Search for the cell housing the specified text and yield its [x, y] center coordinate. 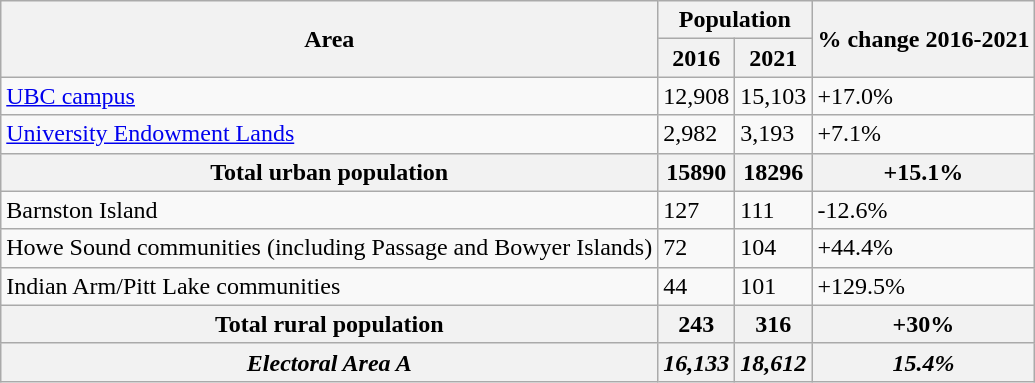
44 [696, 286]
Indian Arm/Pitt Lake communities [330, 286]
Howe Sound communities (including Passage and Bowyer Islands) [330, 248]
18296 [774, 172]
16,133 [696, 362]
15.4% [924, 362]
+17.0% [924, 96]
Electoral Area A [330, 362]
Area [330, 39]
Total urban population [330, 172]
127 [696, 210]
111 [774, 210]
3,193 [774, 134]
2021 [774, 58]
Barnston Island [330, 210]
+44.4% [924, 248]
15890 [696, 172]
University Endowment Lands [330, 134]
+7.1% [924, 134]
104 [774, 248]
316 [774, 324]
-12.6% [924, 210]
Total rural population [330, 324]
UBC campus [330, 96]
+30% [924, 324]
Population [735, 20]
18,612 [774, 362]
2,982 [696, 134]
72 [696, 248]
101 [774, 286]
12,908 [696, 96]
+129.5% [924, 286]
243 [696, 324]
+15.1% [924, 172]
2016 [696, 58]
15,103 [774, 96]
% change 2016-2021 [924, 39]
